Search for the cell housing the specified text and yield its [X, Y] center coordinate. 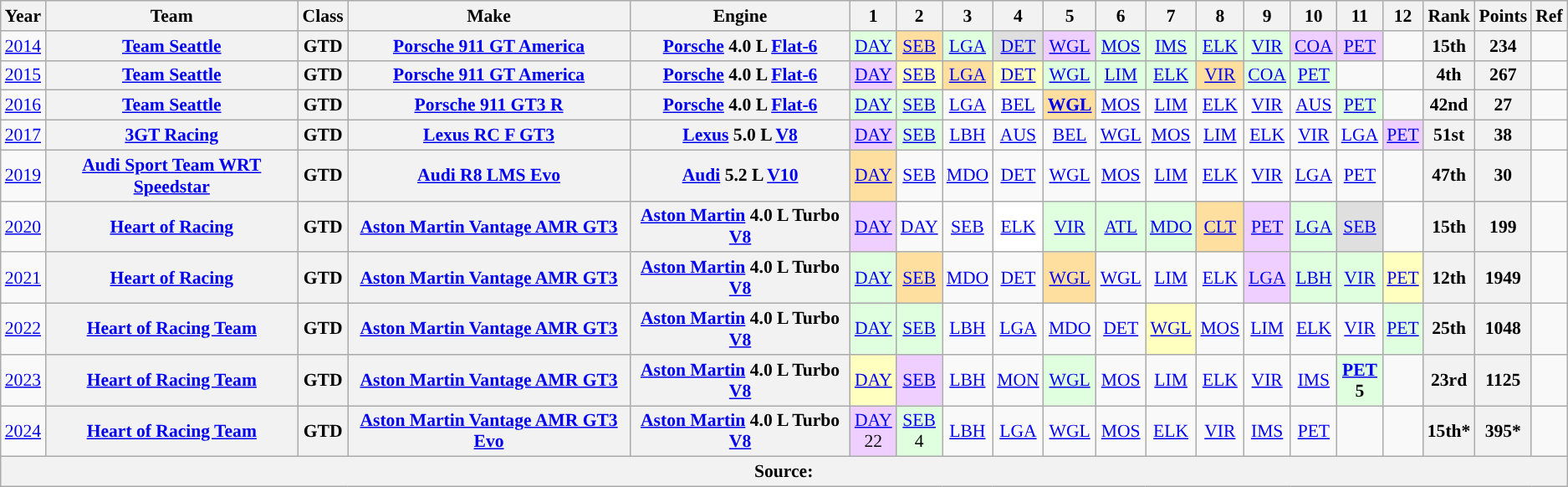
267 [1503, 75]
Audi Sport Team WRT Speedstar [171, 176]
MON [1019, 380]
7 [1171, 16]
Source: [784, 472]
234 [1503, 46]
Ref [1549, 16]
DAY22 [873, 432]
2015 [23, 75]
Lexus 5.0 L V8 [740, 136]
Aston Martin Vantage AMR GT3 Evo [489, 432]
Make [489, 16]
2020 [23, 226]
SEB4 [920, 432]
Class [323, 16]
2 [920, 16]
10 [1314, 16]
Porsche 911 GT3 R [489, 105]
CLT [1219, 226]
2017 [23, 136]
3 [968, 16]
Audi 5.2 L V10 [740, 176]
2021 [23, 278]
12th [1449, 278]
1949 [1503, 278]
4 [1019, 16]
27 [1503, 105]
2016 [23, 105]
1048 [1503, 330]
4th [1449, 75]
38 [1503, 136]
Points [1503, 16]
51st [1449, 136]
12 [1403, 16]
2024 [23, 432]
5 [1070, 16]
2014 [23, 46]
Rank [1449, 16]
15th* [1449, 432]
9 [1267, 16]
ATL [1121, 226]
Team [171, 16]
Audi R8 LMS Evo [489, 176]
2023 [23, 380]
8 [1219, 16]
199 [1503, 226]
1 [873, 16]
3GT Racing [171, 136]
Lexus RC F GT3 [489, 136]
1125 [1503, 380]
Engine [740, 16]
42nd [1449, 105]
PET5 [1360, 380]
Year [23, 16]
11 [1360, 16]
2022 [23, 330]
395* [1503, 432]
23rd [1449, 380]
30 [1503, 176]
47th [1449, 176]
2019 [23, 176]
6 [1121, 16]
25th [1449, 330]
